Scan for the cell matching the given text and deliver its (X, Y) coordinate at center. 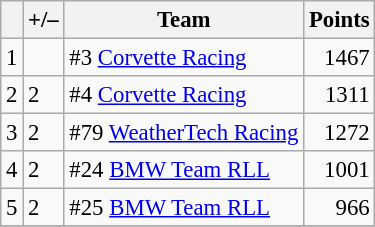
#25 BMW Team RLL (184, 208)
1467 (340, 58)
Points (340, 20)
1 (12, 58)
+/– (44, 20)
5 (12, 208)
3 (12, 133)
1272 (340, 133)
#24 BMW Team RLL (184, 170)
1001 (340, 170)
4 (12, 170)
#4 Corvette Racing (184, 95)
966 (340, 208)
#3 Corvette Racing (184, 58)
1311 (340, 95)
Team (184, 20)
#79 WeatherTech Racing (184, 133)
